Search for the cell housing the specified text and yield its (x, y) center coordinate. 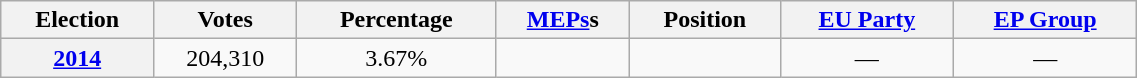
Votes (226, 20)
EP Group (1044, 20)
Position (706, 20)
Election (78, 20)
3.67% (396, 58)
204,310 (226, 58)
2014 (78, 58)
Percentage (396, 20)
EU Party (866, 20)
MEPss (563, 20)
